For the text-containing cell, return its midpoint in (X, Y) coordinate format. 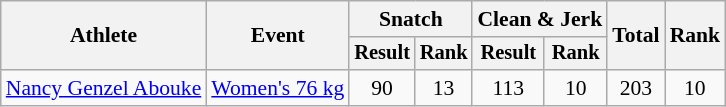
Nancy Genzel Abouke (104, 88)
Women's 76 kg (278, 88)
Total (636, 36)
Clean & Jerk (540, 19)
203 (636, 88)
Athlete (104, 36)
Event (278, 36)
13 (444, 88)
90 (382, 88)
113 (508, 88)
Snatch (410, 19)
